Extract the [X, Y] coordinate from the center of the cell holding the provided text.  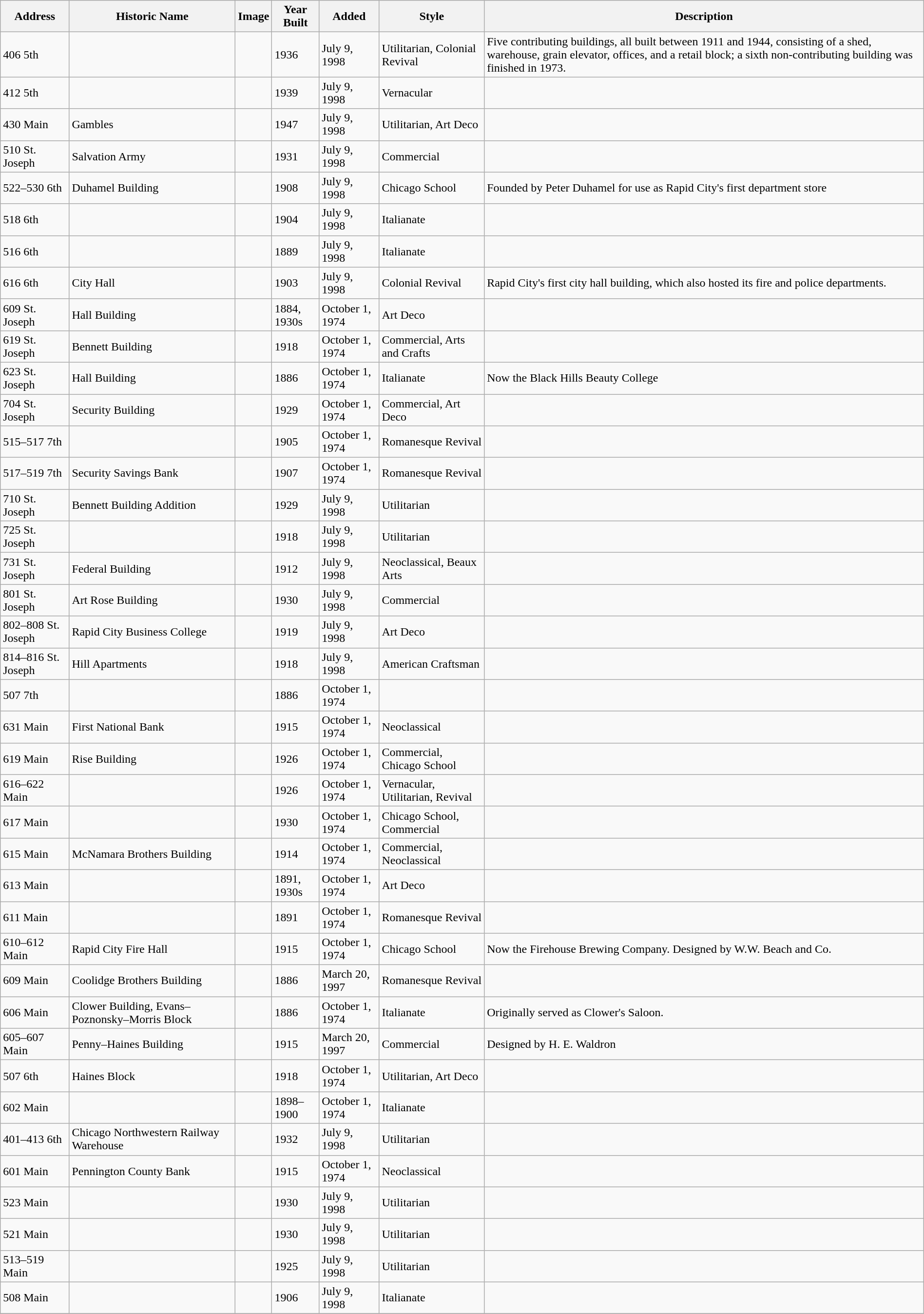
616–622 Main [35, 791]
Year Built [295, 17]
1932 [295, 1140]
Vernacular [432, 93]
801 St. Joseph [35, 600]
1925 [295, 1266]
517–519 7th [35, 474]
Colonial Revival [432, 283]
602 Main [35, 1107]
Commercial, Neoclassical [432, 854]
507 7th [35, 695]
Added [349, 17]
814–816 St. Joseph [35, 664]
Originally served as Clower's Saloon. [704, 1013]
Coolidge Brothers Building [152, 981]
507 6th [35, 1076]
Now the Firehouse Brewing Company. Designed by W.W. Beach and Co. [704, 949]
522–530 6th [35, 188]
609 St. Joseph [35, 315]
601 Main [35, 1171]
Utilitarian, Colonial Revival [432, 55]
1936 [295, 55]
401–413 6th [35, 1140]
523 Main [35, 1203]
623 St. Joseph [35, 378]
704 St. Joseph [35, 409]
Description [704, 17]
615 Main [35, 854]
Art Rose Building [152, 600]
1908 [295, 188]
Penny–Haines Building [152, 1044]
Gambles [152, 125]
521 Main [35, 1234]
1931 [295, 156]
1889 [295, 251]
Founded by Peter Duhamel for use as Rapid City's first department store [704, 188]
1891, 1930s [295, 885]
1906 [295, 1297]
Salvation Army [152, 156]
Image [253, 17]
Rapid City Fire Hall [152, 949]
1947 [295, 125]
430 Main [35, 125]
611 Main [35, 917]
1905 [295, 442]
Vernacular, Utilitarian, Revival [432, 791]
1891 [295, 917]
725 St. Joseph [35, 537]
609 Main [35, 981]
518 6th [35, 219]
631 Main [35, 727]
Bennett Building [152, 346]
606 Main [35, 1013]
1884, 1930s [295, 315]
1907 [295, 474]
1912 [295, 568]
508 Main [35, 1297]
710 St. Joseph [35, 505]
617 Main [35, 822]
Commercial, Art Deco [432, 409]
Security Building [152, 409]
Pennington County Bank [152, 1171]
515–517 7th [35, 442]
Clower Building, Evans–Poznonsky–Morris Block [152, 1013]
Chicago Northwestern Railway Warehouse [152, 1140]
613 Main [35, 885]
406 5th [35, 55]
1939 [295, 93]
Duhamel Building [152, 188]
Bennett Building Addition [152, 505]
Address [35, 17]
First National Bank [152, 727]
1914 [295, 854]
Historic Name [152, 17]
731 St. Joseph [35, 568]
Rapid City's first city hall building, which also hosted its fire and police departments. [704, 283]
Security Savings Bank [152, 474]
City Hall [152, 283]
510 St. Joseph [35, 156]
Commercial, Chicago School [432, 758]
412 5th [35, 93]
619 St. Joseph [35, 346]
616 6th [35, 283]
McNamara Brothers Building [152, 854]
516 6th [35, 251]
Chicago School, Commercial [432, 822]
Style [432, 17]
Federal Building [152, 568]
1904 [295, 219]
American Craftsman [432, 664]
Neoclassical, Beaux Arts [432, 568]
Designed by H. E. Waldron [704, 1044]
Commercial, Arts and Crafts [432, 346]
Now the Black Hills Beauty College [704, 378]
Hill Apartments [152, 664]
619 Main [35, 758]
Rise Building [152, 758]
1919 [295, 632]
610–612 Main [35, 949]
1903 [295, 283]
Haines Block [152, 1076]
802–808 St. Joseph [35, 632]
1898–1900 [295, 1107]
513–519 Main [35, 1266]
605–607 Main [35, 1044]
Rapid City Business College [152, 632]
